Capture the cell that displays the provided text and extract its (X, Y) central coordinate. 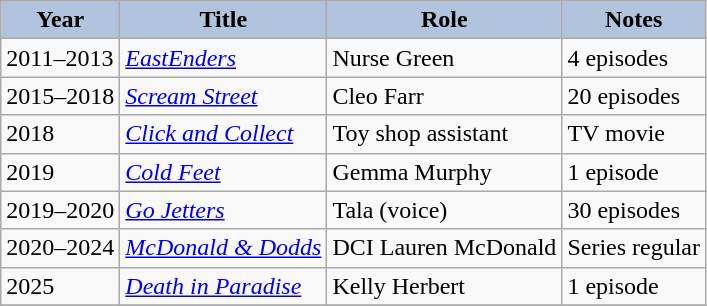
Kelly Herbert (444, 286)
Nurse Green (444, 58)
Title (224, 20)
2011–2013 (60, 58)
2019–2020 (60, 210)
Cleo Farr (444, 96)
EastEnders (224, 58)
Toy shop assistant (444, 134)
4 episodes (634, 58)
2015–2018 (60, 96)
Notes (634, 20)
Cold Feet (224, 172)
30 episodes (634, 210)
Gemma Murphy (444, 172)
DCI Lauren McDonald (444, 248)
Death in Paradise (224, 286)
Year (60, 20)
Click and Collect (224, 134)
Series regular (634, 248)
2019 (60, 172)
Tala (voice) (444, 210)
McDonald & Dodds (224, 248)
2020–2024 (60, 248)
Role (444, 20)
20 episodes (634, 96)
TV movie (634, 134)
Scream Street (224, 96)
2025 (60, 286)
Go Jetters (224, 210)
2018 (60, 134)
